From the cell containing the given text, extract its center point as (X, Y) coordinate. 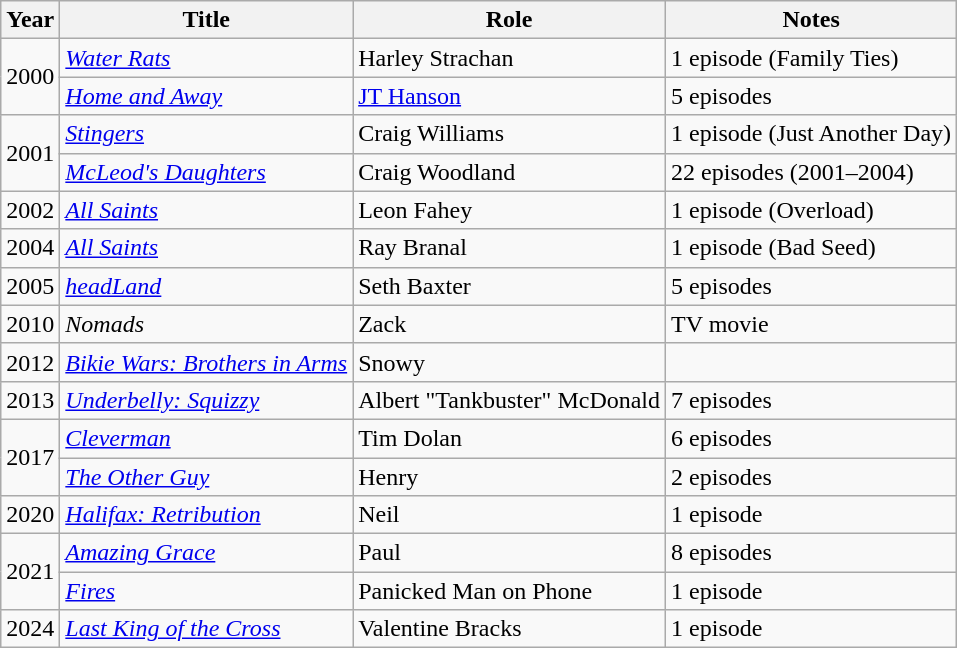
Fires (206, 591)
Last King of the Cross (206, 629)
Panicked Man on Phone (510, 591)
2020 (30, 515)
2000 (30, 77)
2005 (30, 286)
2 episodes (812, 477)
2013 (30, 400)
Craig Williams (510, 134)
Harley Strachan (510, 58)
2001 (30, 153)
headLand (206, 286)
1 episode (Just Another Day) (812, 134)
8 episodes (812, 553)
7 episodes (812, 400)
Notes (812, 20)
Underbelly: Squizzy (206, 400)
2002 (30, 210)
Ray Branal (510, 248)
Home and Away (206, 96)
1 episode (Overload) (812, 210)
2017 (30, 457)
Amazing Grace (206, 553)
Paul (510, 553)
Albert "Tankbuster" McDonald (510, 400)
Craig Woodland (510, 172)
Snowy (510, 362)
2024 (30, 629)
Role (510, 20)
6 episodes (812, 438)
Valentine Bracks (510, 629)
2021 (30, 572)
2010 (30, 324)
2012 (30, 362)
Zack (510, 324)
Neil (510, 515)
22 episodes (2001–2004) (812, 172)
Bikie Wars: Brothers in Arms (206, 362)
JT Hanson (510, 96)
Leon Fahey (510, 210)
Water Rats (206, 58)
The Other Guy (206, 477)
Nomads (206, 324)
Halifax: Retribution (206, 515)
Year (30, 20)
Henry (510, 477)
Stingers (206, 134)
Cleverman (206, 438)
2004 (30, 248)
Seth Baxter (510, 286)
McLeod's Daughters (206, 172)
Tim Dolan (510, 438)
1 episode (Family Ties) (812, 58)
TV movie (812, 324)
Title (206, 20)
1 episode (Bad Seed) (812, 248)
